Output the [X, Y] coordinate of the center of the cell containing the given text.  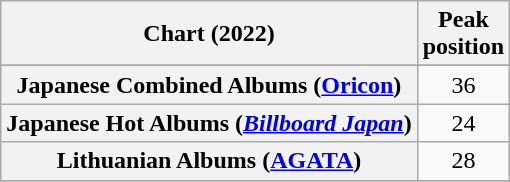
24 [463, 123]
36 [463, 85]
28 [463, 161]
Peakposition [463, 34]
Japanese Combined Albums (Oricon) [209, 85]
Lithuanian Albums (AGATA) [209, 161]
Chart (2022) [209, 34]
Japanese Hot Albums (Billboard Japan) [209, 123]
